Find where the given text appears and provide that cell's center as (x, y) coordinate. 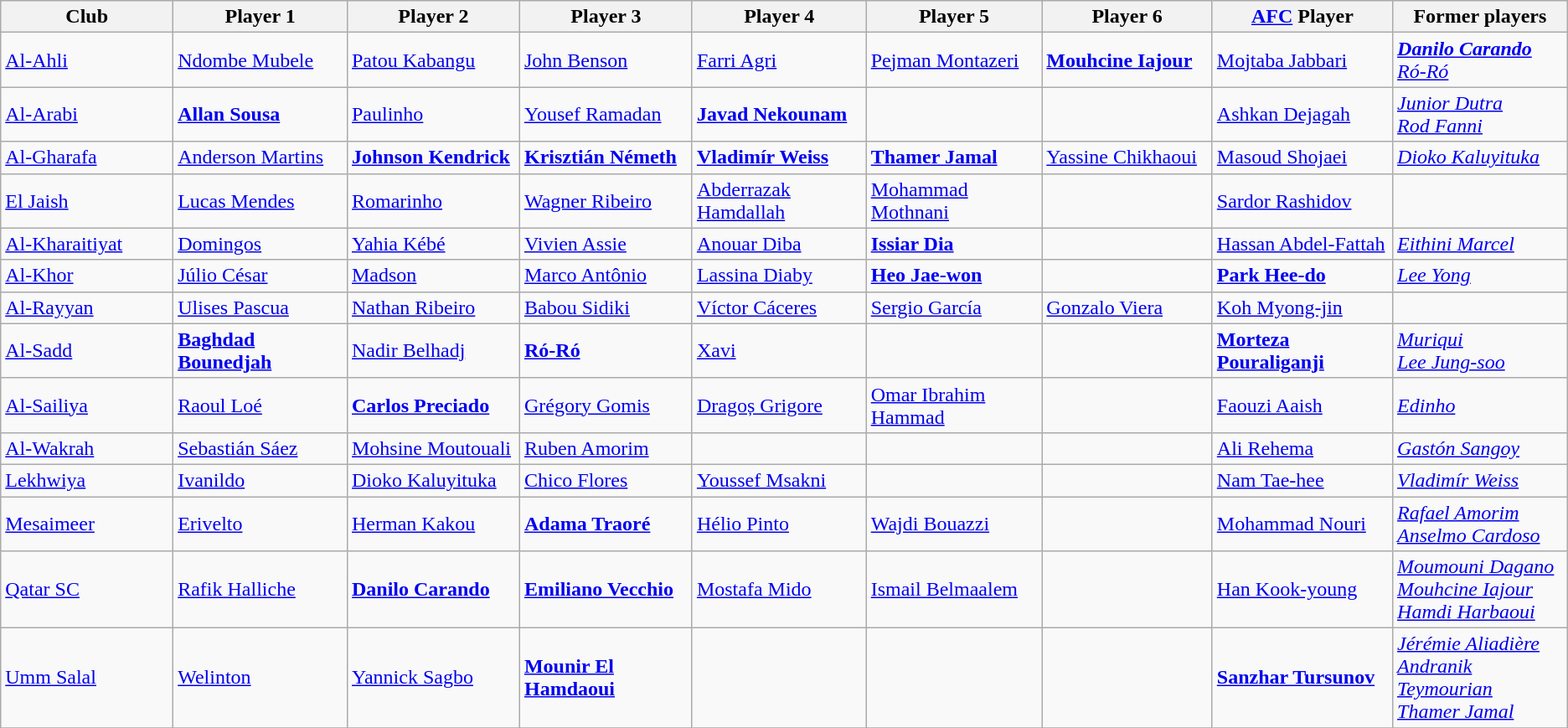
Grégory Gomis (606, 405)
Gastón Sangoy (1481, 448)
Al-Sadd (87, 350)
Nadir Belhadj (433, 350)
Koh Myong-jin (1302, 307)
Erivelto (260, 523)
Issiar Dia (954, 244)
Yahia Kébé (433, 244)
Junior Dutra Rod Fanni (1481, 114)
Herman Kakou (433, 523)
Jérémie Aliadière Andranik Teymourian Thamer Jamal (1481, 679)
Rafael Amorim Anselmo Cardoso (1481, 523)
Player 4 (779, 17)
Mohsine Moutouali (433, 448)
Mouhcine Iajour (1127, 60)
Allan Sousa (260, 114)
Paulinho (433, 114)
Player 3 (606, 17)
Moumouni Dagano Mouhcine Iajour Hamdi Harbaoui (1481, 590)
Hassan Abdel-Fattah (1302, 244)
Faouzi Aaish (1302, 405)
Danilo Carando Ró-Ró (1481, 60)
Thamer Jamal (954, 157)
Júlio César (260, 276)
Johnson Kendrick (433, 157)
Babou Sidiki (606, 307)
Javad Nekounam (779, 114)
Yannick Sagbo (433, 679)
Al-Arabi (87, 114)
El Jaish (87, 201)
Ruben Amorim (606, 448)
Marco Antônio (606, 276)
Mesaimeer (87, 523)
Muriqui Lee Jung-soo (1481, 350)
Mojtaba Jabbari (1302, 60)
Player 2 (433, 17)
Al-Wakrah (87, 448)
Al-Kharaitiyat (87, 244)
Emiliano Vecchio (606, 590)
Ndombe Mubele (260, 60)
Former players (1481, 17)
Yousef Ramadan (606, 114)
Yassine Chikhaoui (1127, 157)
Domingos (260, 244)
Raoul Loé (260, 405)
Qatar SC (87, 590)
Masoud Shojaei (1302, 157)
Madson (433, 276)
Al-Khor (87, 276)
Adama Traoré (606, 523)
Ulises Pascua (260, 307)
Ivanildo (260, 480)
Abderrazak Hamdallah (779, 201)
Ró-Ró (606, 350)
Chico Flores (606, 480)
Park Hee-do (1302, 276)
Al-Sailiya (87, 405)
Krisztián Németh (606, 157)
Gonzalo Viera (1127, 307)
Sanzhar Tursunov (1302, 679)
Xavi (779, 350)
Ismail Belmaalem (954, 590)
Omar Ibrahim Hammad (954, 405)
Youssef Msakni (779, 480)
Player 1 (260, 17)
Hélio Pinto (779, 523)
Víctor Cáceres (779, 307)
Player 6 (1127, 17)
Sergio García (954, 307)
Sebastián Sáez (260, 448)
Nam Tae-hee (1302, 480)
Romarinho (433, 201)
Anderson Martins (260, 157)
Ashkan Dejagah (1302, 114)
Wagner Ribeiro (606, 201)
Mostafa Mido (779, 590)
Farri Agri (779, 60)
Al-Gharafa (87, 157)
AFC Player (1302, 17)
Lekhwiya (87, 480)
Sardor Rashidov (1302, 201)
Nathan Ribeiro (433, 307)
Ali Rehema (1302, 448)
Morteza Pouraliganji (1302, 350)
Eithini Marcel (1481, 244)
Anouar Diba (779, 244)
Club (87, 17)
Mohammad Mothnani (954, 201)
Umm Salal (87, 679)
Lee Yong (1481, 276)
Carlos Preciado (433, 405)
Han Kook-young (1302, 590)
Dragoș Grigore (779, 405)
Rafik Halliche (260, 590)
Vivien Assie (606, 244)
Baghdad Bounedjah (260, 350)
Lucas Mendes (260, 201)
Danilo Carando (433, 590)
Edinho (1481, 405)
Player 5 (954, 17)
Pejman Montazeri (954, 60)
Mounir El Hamdaoui (606, 679)
Al-Rayyan (87, 307)
Wajdi Bouazzi (954, 523)
John Benson (606, 60)
Lassina Diaby (779, 276)
Mohammad Nouri (1302, 523)
Al-Ahli (87, 60)
Patou Kabangu (433, 60)
Welinton (260, 679)
Heo Jae-won (954, 276)
